From the cell containing the given text, extract its center point as (X, Y) coordinate. 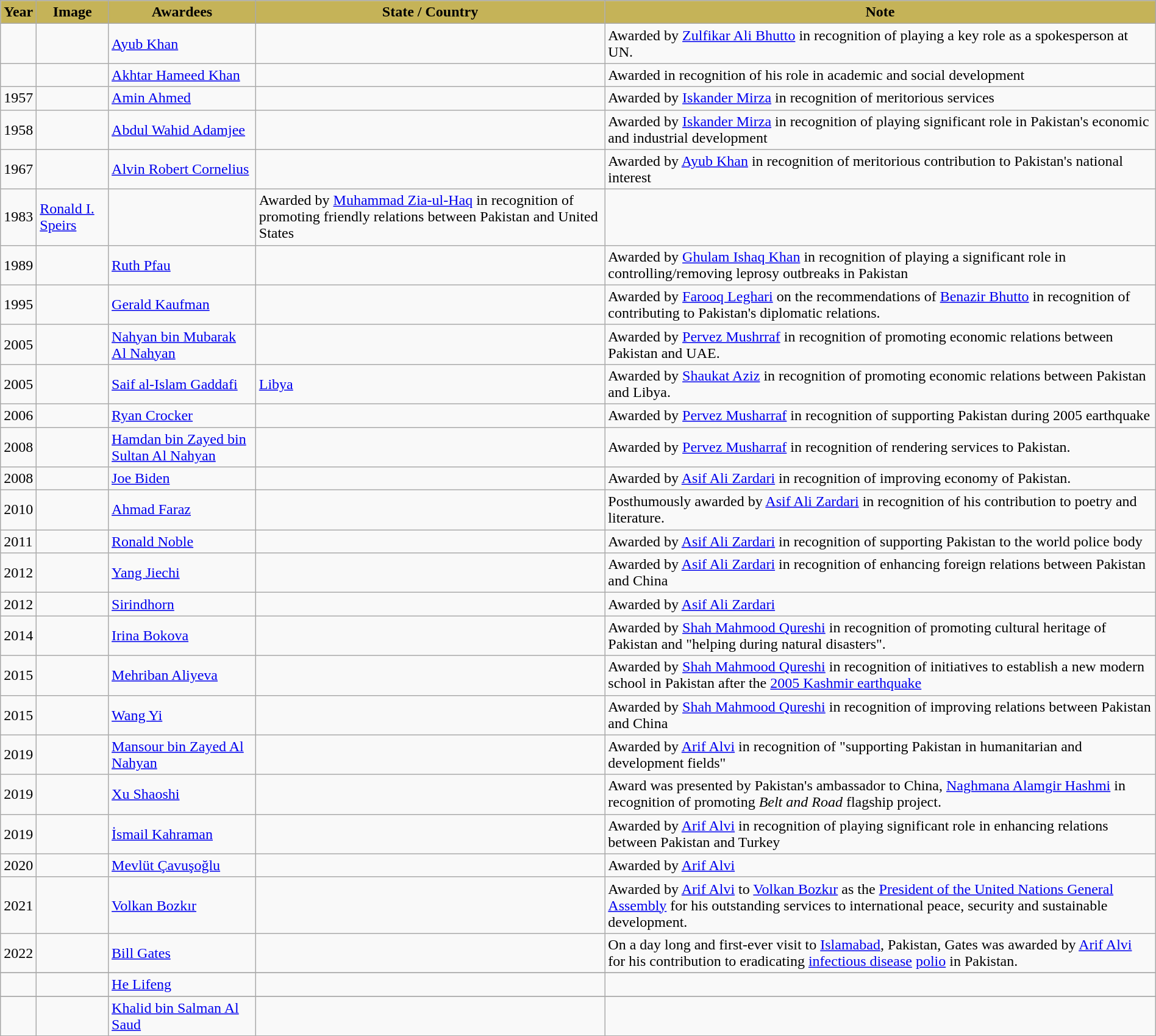
Akhtar Hameed Khan (182, 75)
Awarded by Iskander Mirza in recognition of meritorious services (880, 98)
Hamdan bin Zayed bin Sultan Al Nahyan (182, 446)
Awarded by Arif Alvi in recognition of "supporting Pakistan in humanitarian and development fields" (880, 755)
Awarded by Ghulam Ishaq Khan in recognition of playing a significant role in controlling/removing leprosy outbreaks in Pakistan (880, 265)
Wang Yi (182, 715)
Awarded by Asif Ali Zardari in recognition of improving economy of Pakistan. (880, 479)
Awarded by Farooq Leghari on the recommendations of Benazir Bhutto in recognition of contributing to Pakistan's diplomatic relations. (880, 305)
1989 (18, 265)
Ronald I. Speirs (73, 217)
1967 (18, 170)
Ryan Crocker (182, 415)
1958 (18, 129)
2021 (18, 905)
Awarded by Shah Mahmood Qureshi in recognition of promoting cultural heritage of Pakistan and "helping during natural disasters". (880, 635)
Awarded by Pervez Mushrraf in recognition of promoting economic relations between Pakistan and UAE. (880, 344)
Posthumously awarded by Asif Ali Zardari in recognition of his contribution to poetry and literature. (880, 510)
Khalid bin Salman Al Saud (182, 1016)
Image (73, 12)
Volkan Bozkır (182, 905)
Awarded by Shah Mahmood Qureshi in recognition of improving relations between Pakistan and China (880, 715)
Mevlüt Çavuşoğlu (182, 865)
Ronald Noble (182, 541)
Awarded by Iskander Mirza in recognition of playing significant role in Pakistan's economic and industrial development (880, 129)
Ruth Pfau (182, 265)
Awarded in recognition of his role in academic and social development (880, 75)
Xu Shaoshi (182, 794)
Awarded by Asif Ali Zardari (880, 604)
İsmail Kahraman (182, 834)
Yang Jiechi (182, 573)
2020 (18, 865)
2014 (18, 635)
Awardees (182, 12)
He Lifeng (182, 984)
Note (880, 12)
Awarded by Zulfikar Ali Bhutto in recognition of playing a key role as a spokesperson at UN. (880, 44)
2011 (18, 541)
Award was presented by Pakistan's ambassador to China, Naghmana Alamgir Hashmi in recognition of promoting Belt and Road flagship project. (880, 794)
Awarded by Shah Mahmood Qureshi in recognition of initiatives to establish a new modern school in Pakistan after the 2005 Kashmir earthquake (880, 676)
1957 (18, 98)
Awarded by Pervez Musharraf in recognition of rendering services to Pakistan. (880, 446)
Gerald Kaufman (182, 305)
1995 (18, 305)
Amin Ahmed (182, 98)
State / Country (430, 12)
Awarded by Asif Ali Zardari in recognition of supporting Pakistan to the world police body (880, 541)
Irina Bokova (182, 635)
Libya (430, 384)
Abdul Wahid Adamjee (182, 129)
Bill Gates (182, 952)
2006 (18, 415)
Ayub Khan (182, 44)
Awarded by Asif Ali Zardari in recognition of enhancing foreign relations between Pakistan and China (880, 573)
1983 (18, 217)
Alvin Robert Cornelius (182, 170)
2010 (18, 510)
Mansour bin Zayed Al Nahyan (182, 755)
Awarded by Arif Alvi (880, 865)
Awarded by Ayub Khan in recognition of meritorious contribution to Pakistan's national interest (880, 170)
Joe Biden (182, 479)
Nahyan bin Mubarak Al Nahyan (182, 344)
Year (18, 12)
Sirindhorn (182, 604)
Awarded by Muhammad Zia-ul-Haq in recognition of promoting friendly relations between Pakistan and United States (430, 217)
Saif al-Islam Gaddafi (182, 384)
2022 (18, 952)
Awarded by Pervez Musharraf in recognition of supporting Pakistan during 2005 earthquake (880, 415)
Awarded by Shaukat Aziz in recognition of promoting economic relations between Pakistan and Libya. (880, 384)
Ahmad Faraz (182, 510)
Mehriban Aliyeva (182, 676)
Awarded by Arif Alvi in recognition of playing significant role in enhancing relations between Pakistan and Turkey (880, 834)
